Extract the [X, Y] coordinate from the center of the cell holding the provided text.  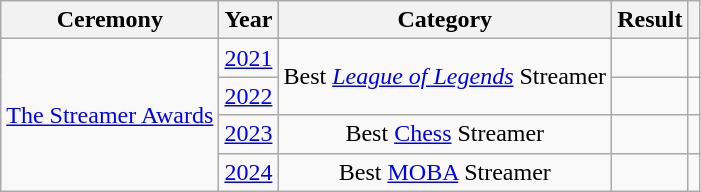
The Streamer Awards [110, 115]
2024 [248, 172]
Best MOBA Streamer [445, 172]
2021 [248, 58]
Year [248, 20]
Best Chess Streamer [445, 134]
Category [445, 20]
Result [650, 20]
Ceremony [110, 20]
Best League of Legends Streamer [445, 77]
2023 [248, 134]
2022 [248, 96]
